Provide the (X, Y) coordinate of the cell's center where the given text is located.  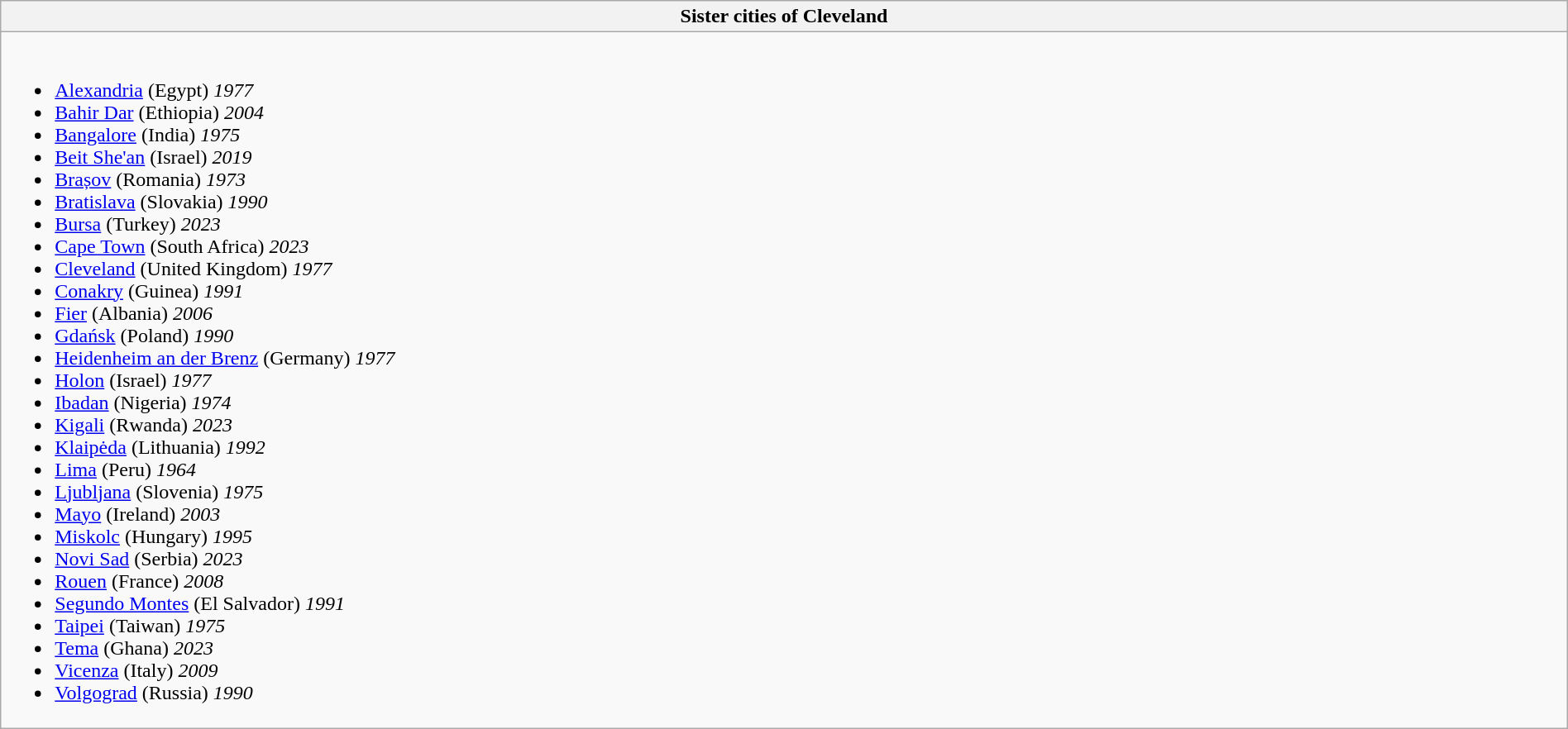
Sister cities of Cleveland (784, 17)
